Find where the given text appears and provide that cell's center as [X, Y] coordinate. 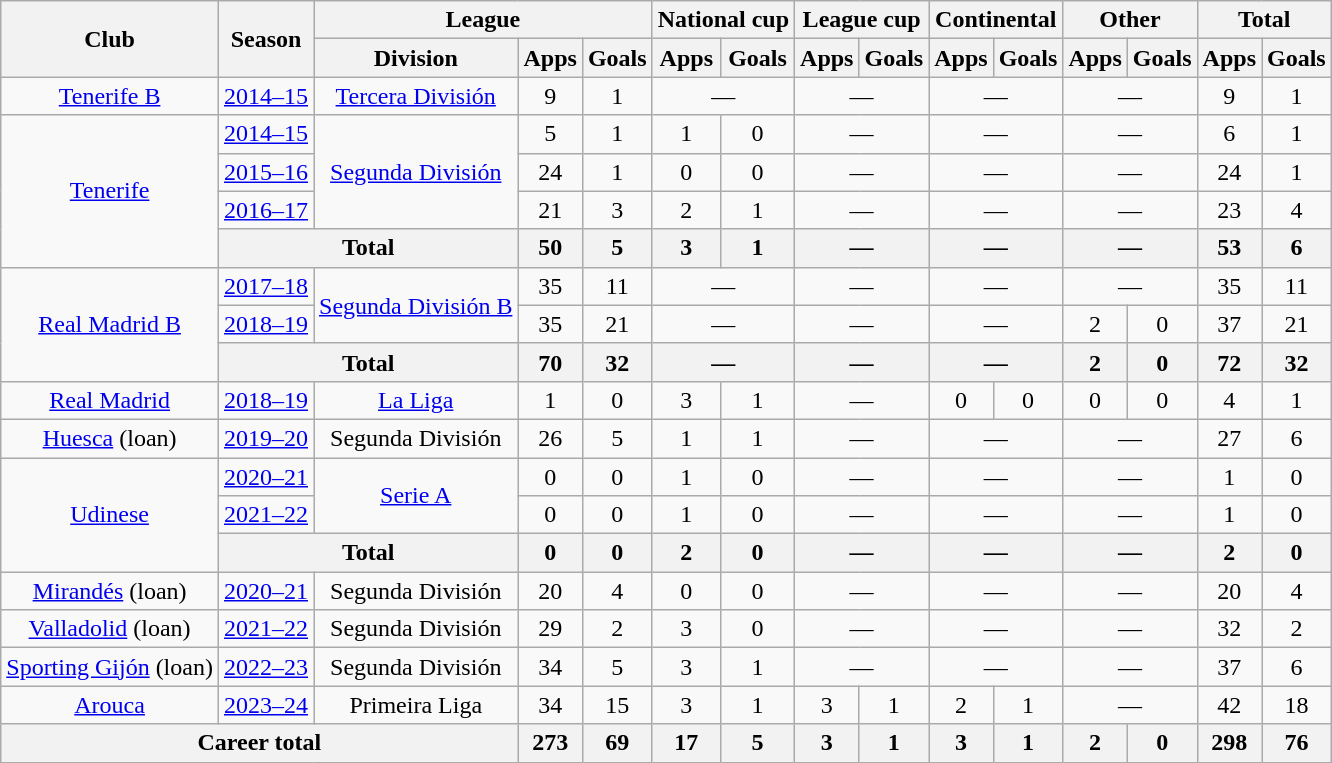
18 [1297, 705]
Valladolid (loan) [110, 629]
23 [1229, 210]
National cup [723, 20]
2019–20 [266, 438]
Real Madrid [110, 400]
2022–23 [266, 667]
76 [1297, 743]
La Liga [416, 400]
27 [1229, 438]
Mirandés (loan) [110, 591]
Tenerife [110, 191]
70 [550, 362]
Tercera División [416, 96]
2017–18 [266, 286]
Season [266, 39]
Arouca [110, 705]
Other [1130, 20]
League [484, 20]
17 [686, 743]
72 [1229, 362]
Division [416, 58]
League cup [862, 20]
29 [550, 629]
Segunda División B [416, 305]
298 [1229, 743]
Club [110, 39]
2016–17 [266, 210]
42 [1229, 705]
Sporting Gijón (loan) [110, 667]
273 [550, 743]
Huesca (loan) [110, 438]
Udinese [110, 515]
2015–16 [266, 172]
Tenerife B [110, 96]
Real Madrid B [110, 324]
2023–24 [266, 705]
69 [617, 743]
Continental [996, 20]
Career total [260, 743]
26 [550, 438]
15 [617, 705]
Primeira Liga [416, 705]
Serie A [416, 496]
53 [1229, 248]
50 [550, 248]
